Find where the given text appears and provide that cell's center as (x, y) coordinate. 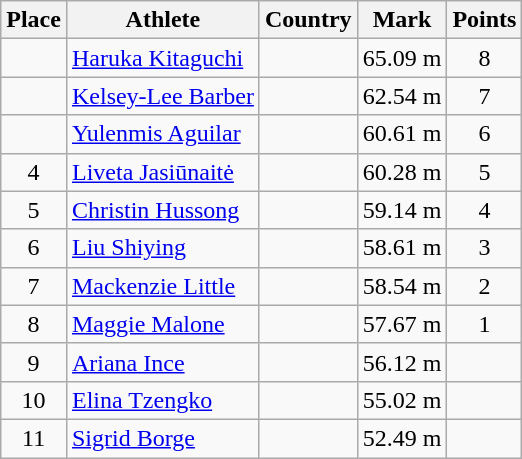
60.28 m (402, 172)
Athlete (162, 20)
56.12 m (402, 362)
Sigrid Borge (162, 438)
65.09 m (402, 58)
58.61 m (402, 248)
Christin Hussong (162, 210)
55.02 m (402, 400)
Points (484, 20)
Mark (402, 20)
Haruka Kitaguchi (162, 58)
Maggie Malone (162, 324)
52.49 m (402, 438)
9 (34, 362)
2 (484, 286)
10 (34, 400)
Liu Shiying (162, 248)
62.54 m (402, 96)
Elina Tzengko (162, 400)
Ariana Ince (162, 362)
Kelsey-Lee Barber (162, 96)
Liveta Jasiūnaitė (162, 172)
58.54 m (402, 286)
Country (308, 20)
3 (484, 248)
Mackenzie Little (162, 286)
1 (484, 324)
Place (34, 20)
11 (34, 438)
59.14 m (402, 210)
60.61 m (402, 134)
57.67 m (402, 324)
Yulenmis Aguilar (162, 134)
